Extract the [X, Y] coordinate from the center of the cell holding the provided text.  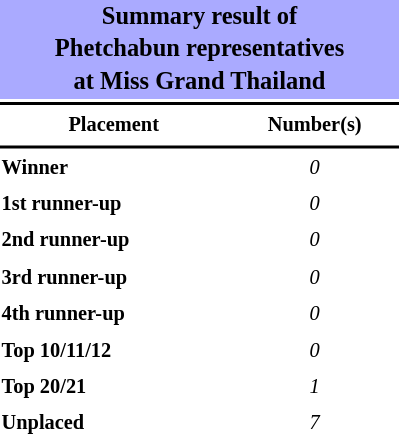
1st runner-up [114, 204]
4th runner-up [114, 314]
3rd runner-up [114, 278]
1 [314, 387]
Top 10/11/12 [114, 351]
2nd runner-up [114, 241]
Winner [114, 168]
Top 20/21 [114, 387]
Summary result ofPhetchabun representativesat Miss Grand Thailand [200, 50]
Placement [114, 125]
Number(s) [314, 125]
